Detect which cell encompasses the target text, then output its [x, y] center coordinate. 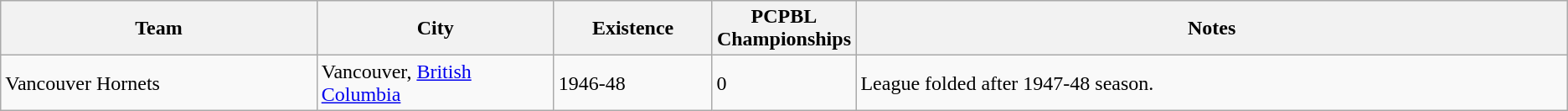
1946-48 [633, 82]
Existence [633, 29]
League folded after 1947-48 season. [1211, 82]
City [436, 29]
PCPBL Championships [784, 29]
Team [159, 29]
Notes [1211, 29]
Vancouver, British Columbia [436, 82]
0 [784, 82]
Vancouver Hornets [159, 82]
